From the cell containing the given text, extract its center point as [X, Y] coordinate. 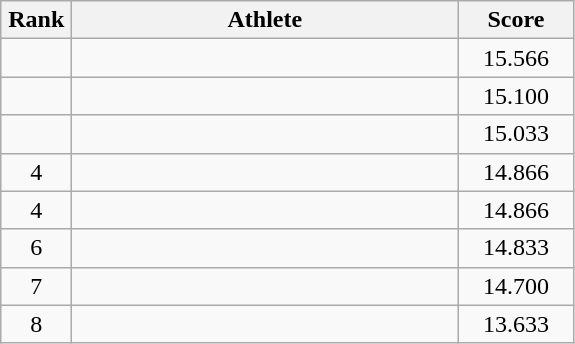
Rank [36, 20]
14.700 [516, 286]
13.633 [516, 324]
Athlete [265, 20]
8 [36, 324]
7 [36, 286]
14.833 [516, 248]
15.033 [516, 134]
15.100 [516, 96]
15.566 [516, 58]
Score [516, 20]
6 [36, 248]
